Capture the cell that displays the provided text and extract its [X, Y] central coordinate. 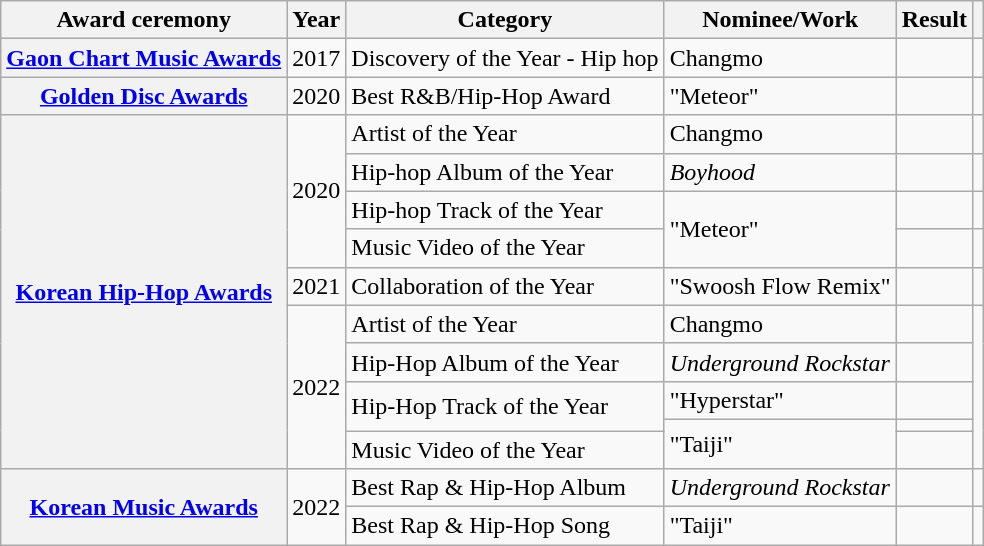
Best Rap & Hip-Hop Song [505, 526]
Hip-hop Track of the Year [505, 210]
"Hyperstar" [780, 400]
Best Rap & Hip-Hop Album [505, 488]
2021 [316, 286]
Nominee/Work [780, 20]
Korean Hip-Hop Awards [144, 292]
Gaon Chart Music Awards [144, 58]
Boyhood [780, 172]
Discovery of the Year - Hip hop [505, 58]
Award ceremony [144, 20]
2017 [316, 58]
"Swoosh Flow Remix" [780, 286]
Hip-hop Album of the Year [505, 172]
Category [505, 20]
Collaboration of the Year [505, 286]
Year [316, 20]
Result [934, 20]
Hip-Hop Album of the Year [505, 362]
Best R&B/Hip-Hop Award [505, 96]
Hip-Hop Track of the Year [505, 406]
Korean Music Awards [144, 507]
Golden Disc Awards [144, 96]
